Locate the cell with the specified text and output its (X, Y) center coordinate. 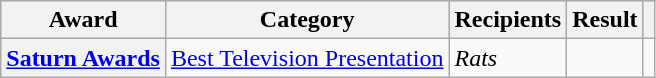
Recipients (508, 20)
Award (84, 20)
Category (307, 20)
Saturn Awards (84, 58)
Result (605, 20)
Best Television Presentation (307, 58)
Rats (508, 58)
